From the cell containing the given text, extract its center point as [X, Y] coordinate. 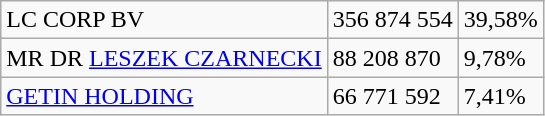
39,58% [500, 20]
7,41% [500, 96]
88 208 870 [392, 58]
MR DR LESZEK CZARNECKI [164, 58]
LC CORP BV [164, 20]
356 874 554 [392, 20]
9,78% [500, 58]
66 771 592 [392, 96]
GETIN HOLDING [164, 96]
